Extract the (X, Y) coordinate from the center of the cell holding the provided text.  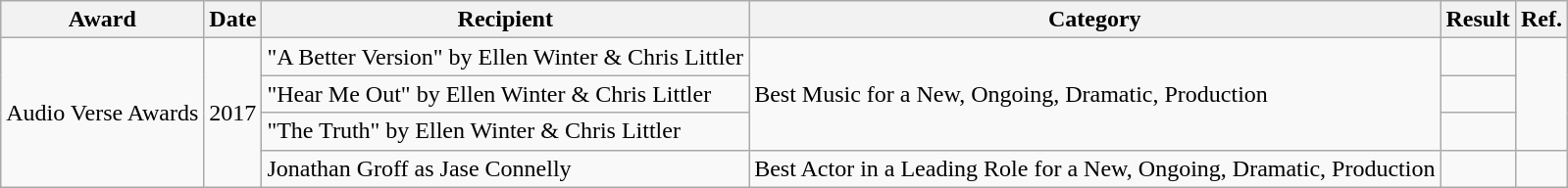
Category (1094, 20)
Date (233, 20)
Jonathan Groff as Jase Connelly (506, 168)
Result (1478, 20)
"Hear Me Out" by Ellen Winter & Chris Littler (506, 94)
Ref. (1542, 20)
Best Actor in a Leading Role for a New, Ongoing, Dramatic, Production (1094, 168)
2017 (233, 113)
Recipient (506, 20)
"A Better Version" by Ellen Winter & Chris Littler (506, 57)
Best Music for a New, Ongoing, Dramatic, Production (1094, 94)
Award (102, 20)
"The Truth" by Ellen Winter & Chris Littler (506, 131)
Audio Verse Awards (102, 113)
